Locate the cell with the specified text and output its (x, y) center coordinate. 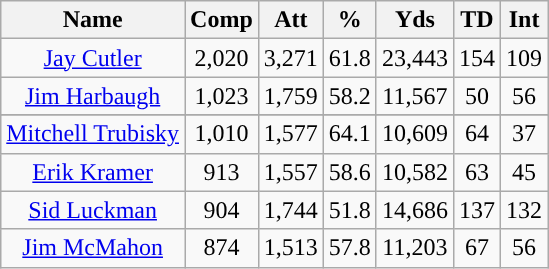
Sid Luckman (93, 210)
Int (524, 20)
137 (476, 210)
132 (524, 210)
1,744 (290, 210)
45 (524, 172)
Att (290, 20)
64 (476, 134)
Jay Cutler (93, 58)
TD (476, 20)
1,023 (222, 96)
1,010 (222, 134)
% (350, 20)
23,443 (414, 58)
154 (476, 58)
11,567 (414, 96)
Name (93, 20)
10,582 (414, 172)
913 (222, 172)
10,609 (414, 134)
1,513 (290, 248)
58.2 (350, 96)
Comp (222, 20)
57.8 (350, 248)
Jim Harbaugh (93, 96)
2,020 (222, 58)
14,686 (414, 210)
51.8 (350, 210)
Mitchell Trubisky (93, 134)
63 (476, 172)
61.8 (350, 58)
50 (476, 96)
Erik Kramer (93, 172)
1,759 (290, 96)
1,557 (290, 172)
11,203 (414, 248)
904 (222, 210)
67 (476, 248)
37 (524, 134)
3,271 (290, 58)
58.6 (350, 172)
Jim McMahon (93, 248)
874 (222, 248)
Yds (414, 20)
1,577 (290, 134)
64.1 (350, 134)
109 (524, 58)
